From the cell containing the given text, extract its center point as [X, Y] coordinate. 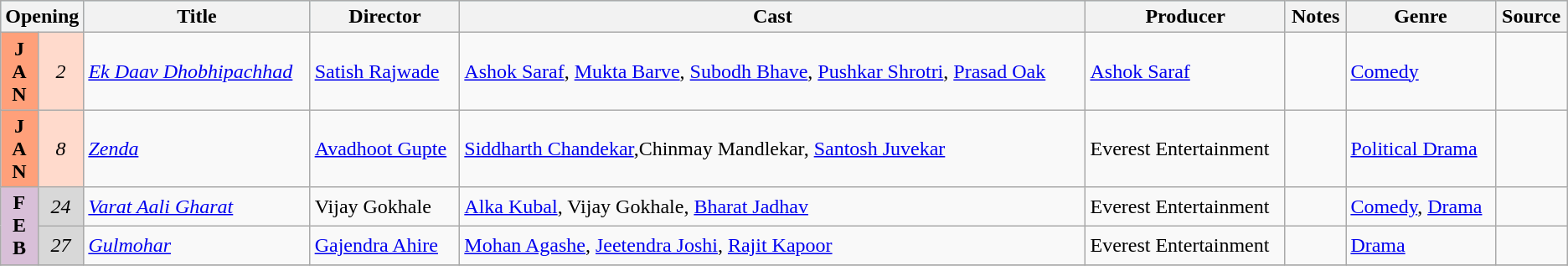
FEB [19, 226]
Source [1531, 17]
Title [197, 17]
Mohan Agashe, Jeetendra Joshi, Rajit Kapoor [772, 245]
Varat Aali Gharat [197, 206]
Drama [1421, 245]
Gajendra Ahire [385, 245]
Ashok Saraf, Mukta Barve, Subodh Bhave, Pushkar Shrotri, Prasad Oak [772, 71]
Vijay Gokhale [385, 206]
Ek Daav Dhobhipachhad [197, 71]
Gulmohar [197, 245]
Producer [1185, 17]
Genre [1421, 17]
8 [60, 149]
27 [60, 245]
Director [385, 17]
Alka Kubal, Vijay Gokhale, Bharat Jadhav [772, 206]
24 [60, 206]
Siddharth Chandekar,Chinmay Mandlekar, Santosh Juvekar [772, 149]
Opening [42, 17]
Notes [1315, 17]
Ashok Saraf [1185, 71]
Cast [772, 17]
Zenda [197, 149]
Satish Rajwade [385, 71]
Political Drama [1421, 149]
Comedy [1421, 71]
Avadhoot Gupte [385, 149]
Comedy, Drama [1421, 206]
2 [60, 71]
